Output the [X, Y] coordinate of the center of the cell containing the given text.  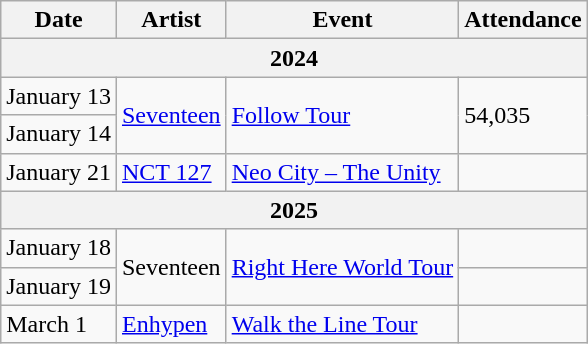
Neo City – The Unity [342, 172]
January 19 [59, 286]
March 1 [59, 324]
2025 [294, 210]
January 14 [59, 134]
Walk the Line Tour [342, 324]
Right Here World Tour [342, 267]
Artist [171, 20]
Date [59, 20]
Follow Tour [342, 115]
2024 [294, 58]
54,035 [523, 115]
January 18 [59, 248]
NCT 127 [171, 172]
Enhypen [171, 324]
Event [342, 20]
January 21 [59, 172]
Attendance [523, 20]
January 13 [59, 96]
